Return the [X, Y] coordinate for the center point of the cell that contains the specified text.  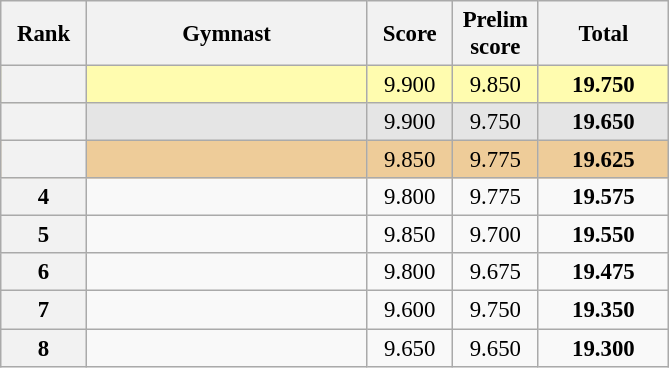
6 [44, 273]
19.650 [604, 122]
19.550 [604, 235]
8 [44, 348]
19.300 [604, 348]
5 [44, 235]
19.350 [604, 310]
Total [604, 34]
9.600 [410, 310]
19.625 [604, 160]
Rank [44, 34]
7 [44, 310]
Score [410, 34]
Prelim score [496, 34]
9.700 [496, 235]
19.575 [604, 197]
Gymnast [226, 34]
19.475 [604, 273]
9.675 [496, 273]
4 [44, 197]
19.750 [604, 85]
